Search for the cell housing the specified text and yield its [X, Y] center coordinate. 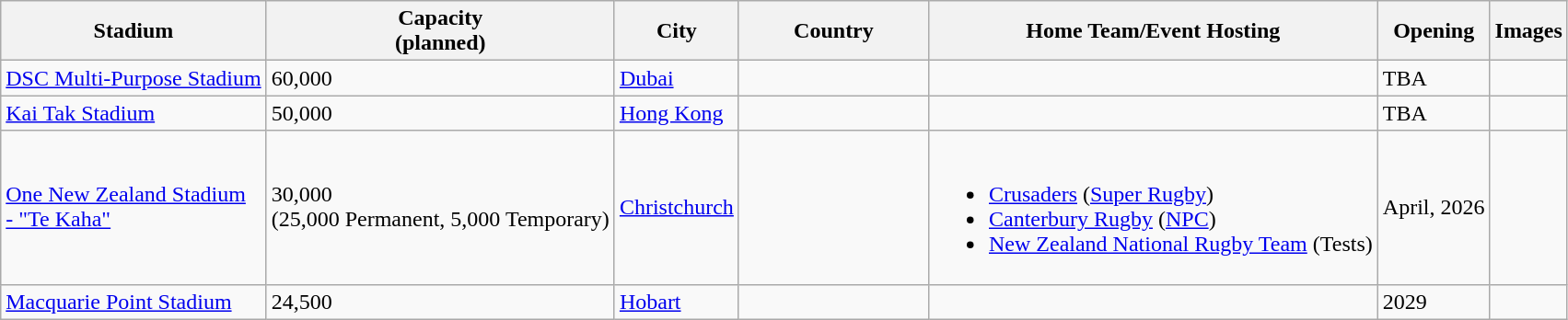
Stadium [134, 31]
Christchurch [676, 208]
One New Zealand Stadium- "Te Kaha" [134, 208]
Crusaders (Super Rugby)Canterbury Rugby (NPC)New Zealand National Rugby Team (Tests) [1153, 208]
30,000(25,000 Permanent, 5,000 Temporary) [440, 208]
Home Team/Event Hosting [1153, 31]
Country [833, 31]
60,000 [440, 78]
April, 2026 [1434, 208]
24,500 [440, 302]
Images [1528, 31]
Opening [1434, 31]
Macquarie Point Stadium [134, 302]
Kai Tak Stadium [134, 113]
Hobart [676, 302]
Capacity (planned) [440, 31]
2029 [1434, 302]
Dubai [676, 78]
DSC Multi-Purpose Stadium [134, 78]
Hong Kong [676, 113]
City [676, 31]
50,000 [440, 113]
